For the text-containing cell, return its midpoint in (X, Y) coordinate format. 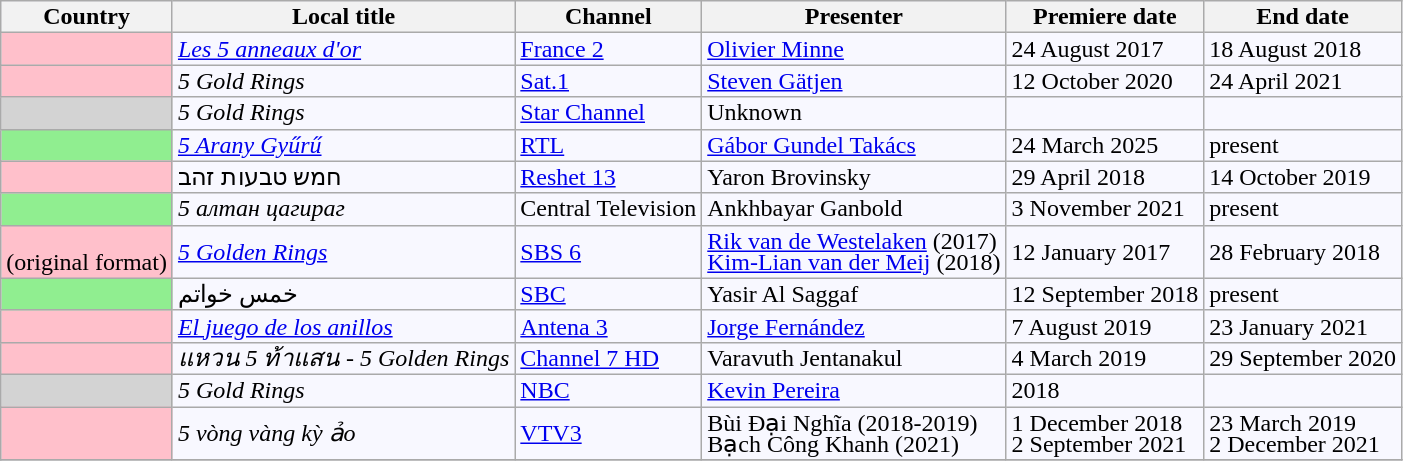
Presenter (854, 17)
France 2 (608, 49)
SBC (608, 294)
Channel (608, 17)
5 Golden Rings (343, 252)
Sat.1 (608, 81)
חמש טבעות זהב (343, 177)
Bùi Đại Nghĩa (2018-2019)Bạch Công Khanh (2021) (854, 432)
18 August 2018 (1303, 49)
Ankhbayar Ganbold (854, 209)
29 April 2018 (1105, 177)
Yasir Al Saggaf (854, 294)
24 August 2017 (1105, 49)
23 March 2019 2 December 2021 (1303, 432)
12 September 2018 (1105, 294)
Premiere date (1105, 17)
23 January 2021 (1303, 326)
แหวน 5 ท้าแสน - 5 Golden Rings (343, 358)
Local title (343, 17)
End date (1303, 17)
5 vòng vàng kỳ ảo (343, 432)
7 August 2019 (1105, 326)
Channel 7 HD (608, 358)
1 December 2018 2 September 2021 (1105, 432)
24 April 2021 (1303, 81)
Jorge Fernández (854, 326)
12 January 2017 (1105, 252)
4 March 2019 (1105, 358)
Central Television (608, 209)
14 October 2019 (1303, 177)
Antena 3 (608, 326)
El juego de los anillos (343, 326)
Yaron Brovinsky (854, 177)
Gábor Gundel Takács (854, 145)
SBS 6 (608, 252)
24 March 2025 (1105, 145)
Les 5 anneaux d'or (343, 49)
NBC (608, 390)
Olivier Minne (854, 49)
3 November 2021 (1105, 209)
خمس خواتم (343, 294)
Unknown (854, 113)
5 Arany Gyűrű (343, 145)
VTV3 (608, 432)
2018 (1105, 390)
RTL (608, 145)
12 October 2020 (1105, 81)
29 September 2020 (1303, 358)
Reshet 13 (608, 177)
Star Channel (608, 113)
5 алтан цагираг (343, 209)
Varavuth Jentanakul (854, 358)
Country (87, 17)
(original format) (87, 252)
Kevin Pereira (854, 390)
28 February 2018 (1303, 252)
Steven Gätjen (854, 81)
Rik van de Westelaken (2017)Kim-Lian van der Meij (2018) (854, 252)
